Detect which cell encompasses the target text, then output its (x, y) center coordinate. 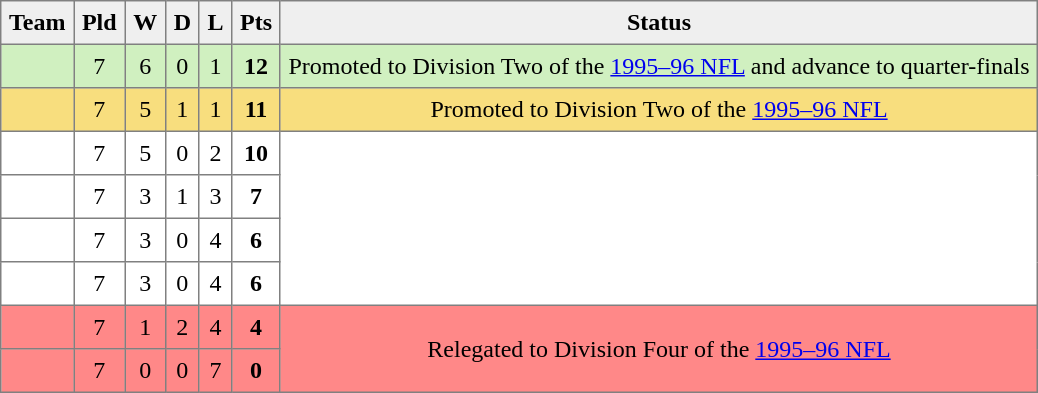
12 (256, 66)
D (182, 23)
Team (38, 23)
L (216, 23)
11 (256, 110)
Relegated to Division Four of the 1995–96 NFL (659, 348)
Status (659, 23)
Promoted to Division Two of the 1995–96 NFL and advance to quarter-finals (659, 66)
Promoted to Division Two of the 1995–96 NFL (659, 110)
Pld (100, 23)
Pts (256, 23)
10 (256, 153)
W (145, 23)
